Detect which cell encompasses the target text, then output its [x, y] center coordinate. 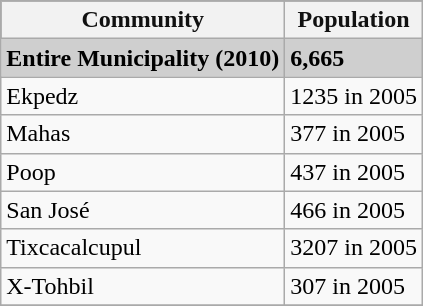
Mahas [143, 134]
X-Tohbil [143, 286]
6,665 [354, 58]
437 in 2005 [354, 172]
466 in 2005 [354, 210]
Tixcacalcupul [143, 248]
Ekpedz [143, 96]
Population [354, 20]
Community [143, 20]
307 in 2005 [354, 286]
Entire Municipality (2010) [143, 58]
1235 in 2005 [354, 96]
3207 in 2005 [354, 248]
San José [143, 210]
377 in 2005 [354, 134]
Poop [143, 172]
